Provide the (X, Y) coordinate of the cell's center where the given text is located.  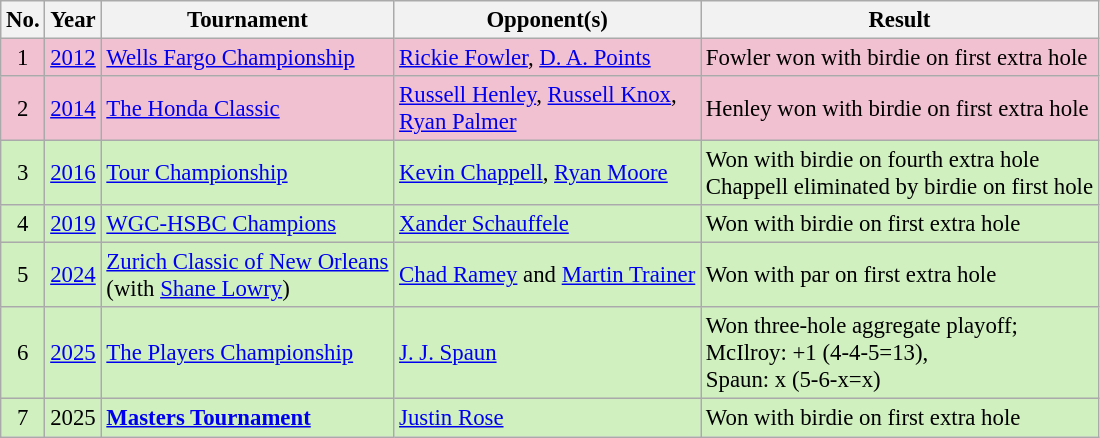
Won three-hole aggregate playoff;McIlroy: +1 (4-4-5=13),Spaun: x (5-6-x=x) (900, 354)
WGC-HSBC Champions (248, 224)
7 (23, 418)
Masters Tournament (248, 418)
Rickie Fowler, D. A. Points (548, 58)
5 (23, 276)
Won with par on first extra hole (900, 276)
2019 (73, 224)
Kevin Chappell, Ryan Moore (548, 174)
The Players Championship (248, 354)
The Honda Classic (248, 108)
J. J. Spaun (548, 354)
2 (23, 108)
Fowler won with birdie on first extra hole (900, 58)
Opponent(s) (548, 20)
2016 (73, 174)
Henley won with birdie on first extra hole (900, 108)
Tour Championship (248, 174)
6 (23, 354)
Justin Rose (548, 418)
Result (900, 20)
2014 (73, 108)
2012 (73, 58)
3 (23, 174)
Wells Fargo Championship (248, 58)
4 (23, 224)
Russell Henley, Russell Knox, Ryan Palmer (548, 108)
Chad Ramey and Martin Trainer (548, 276)
Zurich Classic of New Orleans(with Shane Lowry) (248, 276)
Year (73, 20)
Xander Schauffele (548, 224)
Won with birdie on fourth extra holeChappell eliminated by birdie on first hole (900, 174)
No. (23, 20)
1 (23, 58)
Tournament (248, 20)
2024 (73, 276)
